From the cell containing the given text, extract its center point as (X, Y) coordinate. 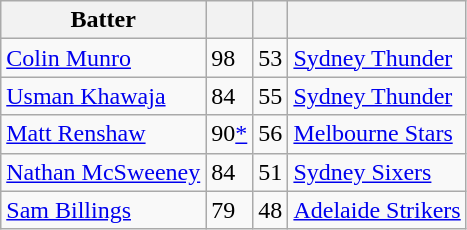
Batter (104, 20)
79 (230, 210)
98 (230, 58)
90* (230, 134)
Matt Renshaw (104, 134)
53 (270, 58)
48 (270, 210)
Colin Munro (104, 58)
Melbourne Stars (377, 134)
51 (270, 172)
Adelaide Strikers (377, 210)
Sydney Sixers (377, 172)
Nathan McSweeney (104, 172)
Usman Khawaja (104, 96)
Sam Billings (104, 210)
55 (270, 96)
56 (270, 134)
